Provide the [x, y] coordinate of the cell's center where the given text is located.  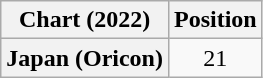
21 [215, 58]
Position [215, 20]
Chart (2022) [85, 20]
Japan (Oricon) [85, 58]
